Locate the cell with the specified text and output its [X, Y] center coordinate. 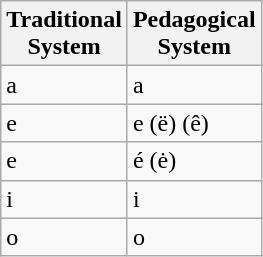
é (ė) [194, 161]
TraditionalSystem [64, 34]
PedagogicalSystem [194, 34]
e (ë) (ê) [194, 123]
